Identify which cell holds the provided text, then report its [X, Y] central coordinate. 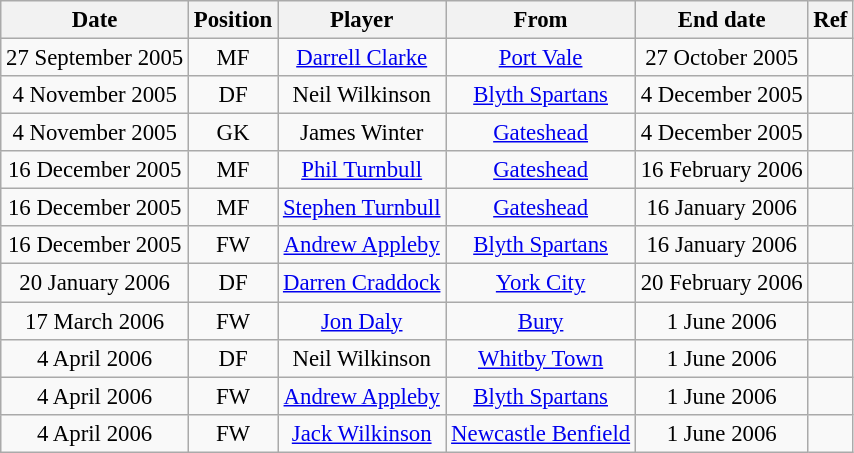
17 March 2006 [95, 321]
End date [722, 20]
Stephen Turnbull [362, 208]
27 September 2005 [95, 58]
Darren Craddock [362, 283]
Newcastle Benfield [541, 433]
Whitby Town [541, 358]
York City [541, 283]
Port Vale [541, 58]
Jack Wilkinson [362, 433]
Ref [830, 20]
Player [362, 20]
20 January 2006 [95, 283]
Bury [541, 321]
27 October 2005 [722, 58]
Phil Turnbull [362, 170]
Darrell Clarke [362, 58]
Jon Daly [362, 321]
16 February 2006 [722, 170]
From [541, 20]
James Winter [362, 133]
20 February 2006 [722, 283]
GK [234, 133]
Date [95, 20]
Position [234, 20]
